For the text-containing cell, return its midpoint in (x, y) coordinate format. 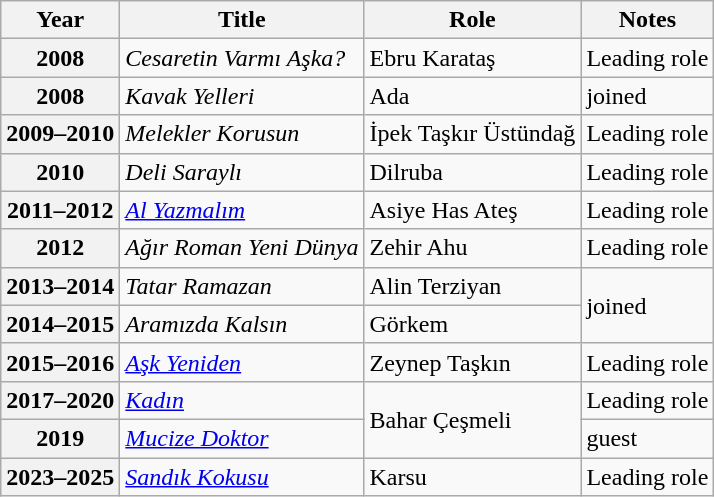
Ağır Roman Yeni Dünya (242, 248)
Cesaretin Varmı Aşka? (242, 58)
2019 (60, 438)
Aramızda Kalsın (242, 324)
Role (472, 20)
Year (60, 20)
2011–2012 (60, 210)
Asiye Has Ateş (472, 210)
2009–2010 (60, 134)
2010 (60, 172)
2013–2014 (60, 286)
Sandık Kokusu (242, 477)
İpek Taşkır Üstündağ (472, 134)
Zeynep Taşkın (472, 362)
Title (242, 20)
Kadın (242, 400)
Al Yazmalım (242, 210)
guest (648, 438)
Deli Saraylı (242, 172)
2017–2020 (60, 400)
Mucize Doktor (242, 438)
2012 (60, 248)
2015–2016 (60, 362)
Notes (648, 20)
Aşk Yeniden (242, 362)
Karsu (472, 477)
2023–2025 (60, 477)
Kavak Yelleri (242, 96)
Ada (472, 96)
Ebru Karataş (472, 58)
Tatar Ramazan (242, 286)
Alin Terziyan (472, 286)
Zehir Ahu (472, 248)
Bahar Çeşmeli (472, 419)
Melekler Korusun (242, 134)
Dilruba (472, 172)
2014–2015 (60, 324)
Görkem (472, 324)
